Capture the cell that displays the provided text and extract its (x, y) central coordinate. 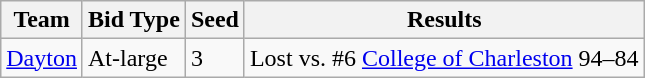
3 (214, 58)
Bid Type (134, 20)
Seed (214, 20)
Team (42, 20)
Lost vs. #6 College of Charleston 94–84 (444, 58)
Results (444, 20)
At-large (134, 58)
Dayton (42, 58)
